Pinpoint the cell where the given text exists, returning its [X, Y] midpoint coordinate. 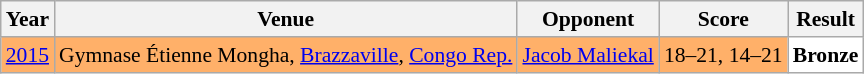
2015 [28, 55]
18–21, 14–21 [724, 55]
Result [826, 19]
Jacob Maliekal [588, 55]
Opponent [588, 19]
Score [724, 19]
Bronze [826, 55]
Gymnase Étienne Mongha, Brazzaville, Congo Rep. [286, 55]
Venue [286, 19]
Year [28, 19]
